Locate the cell with the specified text and output its (x, y) center coordinate. 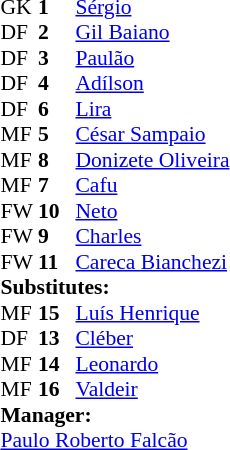
7 (57, 185)
Leonardo (152, 364)
8 (57, 160)
Charles (152, 237)
Substitutes: (114, 287)
10 (57, 211)
11 (57, 262)
14 (57, 364)
Donizete Oliveira (152, 160)
Lira (152, 109)
Valdeir (152, 389)
9 (57, 237)
Gil Baiano (152, 33)
15 (57, 313)
13 (57, 339)
Manager: (114, 415)
3 (57, 58)
5 (57, 135)
6 (57, 109)
Paulão (152, 58)
Careca Bianchezi (152, 262)
2 (57, 33)
4 (57, 83)
Cafu (152, 185)
César Sampaio (152, 135)
Neto (152, 211)
16 (57, 389)
Cléber (152, 339)
Luís Henrique (152, 313)
Adílson (152, 83)
